Provide the [X, Y] coordinate of the cell's center where the given text is located.  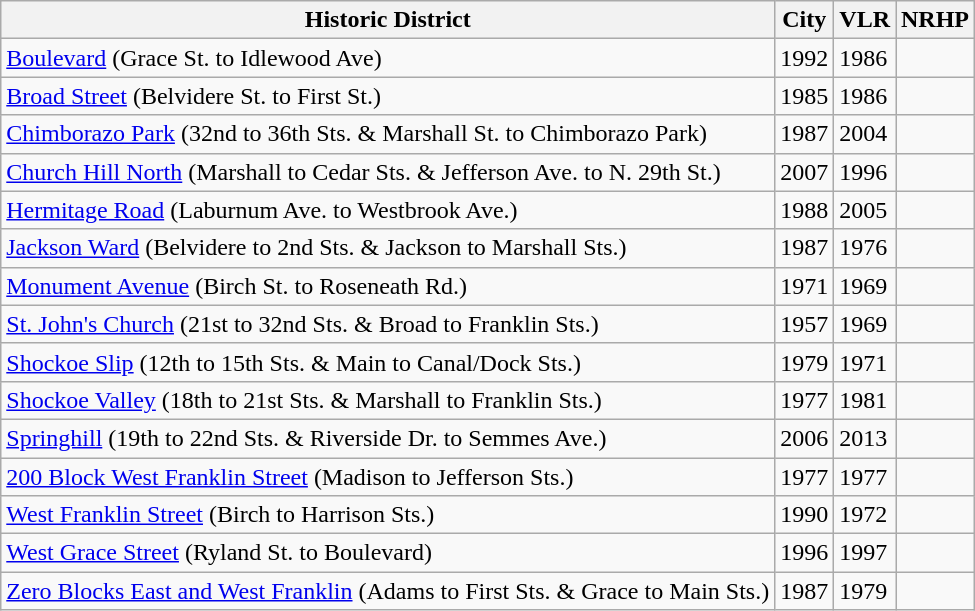
Shockoe Slip (12th to 15th Sts. & Main to Canal/Dock Sts.) [388, 362]
Chimborazo Park (32nd to 36th Sts. & Marshall St. to Chimborazo Park) [388, 134]
2004 [865, 134]
1990 [804, 515]
1992 [804, 58]
2006 [804, 438]
Hermitage Road (Laburnum Ave. to Westbrook Ave.) [388, 210]
1985 [804, 96]
VLR [865, 20]
City [804, 20]
200 Block West Franklin Street (Madison to Jefferson Sts.) [388, 477]
2005 [865, 210]
Zero Blocks East and West Franklin (Adams to First Sts. & Grace to Main Sts.) [388, 591]
Springhill (19th to 22nd Sts. & Riverside Dr. to Semmes Ave.) [388, 438]
1997 [865, 553]
1972 [865, 515]
St. John's Church (21st to 32nd Sts. & Broad to Franklin Sts.) [388, 324]
Shockoe Valley (18th to 21st Sts. & Marshall to Franklin Sts.) [388, 400]
Broad Street (Belvidere St. to First St.) [388, 96]
1988 [804, 210]
NRHP [936, 20]
Church Hill North (Marshall to Cedar Sts. & Jefferson Ave. to N. 29th St.) [388, 172]
1957 [804, 324]
West Grace Street (Ryland St. to Boulevard) [388, 553]
1981 [865, 400]
Historic District [388, 20]
Boulevard (Grace St. to Idlewood Ave) [388, 58]
Jackson Ward (Belvidere to 2nd Sts. & Jackson to Marshall Sts.) [388, 248]
1976 [865, 248]
West Franklin Street (Birch to Harrison Sts.) [388, 515]
Monument Avenue (Birch St. to Roseneath Rd.) [388, 286]
2013 [865, 438]
2007 [804, 172]
